For the text-containing cell, return its midpoint in (x, y) coordinate format. 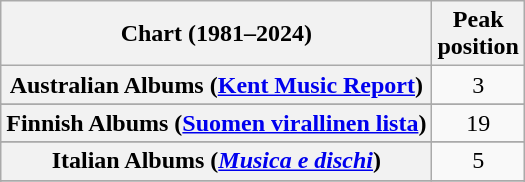
Chart (1981–2024) (216, 34)
Australian Albums (Kent Music Report) (216, 85)
Italian Albums (Musica e dischi) (216, 161)
3 (478, 85)
Finnish Albums (Suomen virallinen lista) (216, 123)
Peakposition (478, 34)
5 (478, 161)
19 (478, 123)
